Return (X, Y) of the center of cell containing provided text 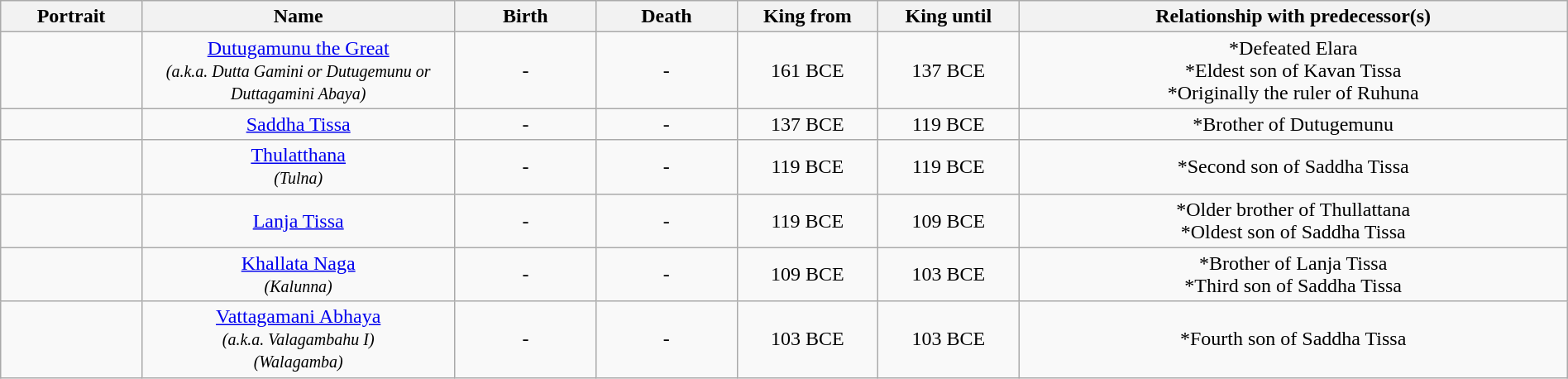
Name (298, 17)
Portrait (71, 17)
Vattagamani Abhaya(a.k.a. Valagambahu I)(Walagamba) (298, 339)
King until (949, 17)
Khallata Naga(Kalunna) (298, 275)
Dutugamunu the Great (a.k.a. Dutta Gamini or Dutugemunu or Duttagamini Abaya) (298, 70)
Relationship with predecessor(s) (1293, 17)
*Older brother of Thullattana*Oldest son of Saddha Tissa (1293, 220)
*Fourth son of Saddha Tissa (1293, 339)
*Brother of Dutugemunu (1293, 124)
*Defeated Elara*Eldest son of Kavan Tissa*Originally the ruler of Ruhuna (1293, 70)
*Brother of Lanja Tissa*Third son of Saddha Tissa (1293, 275)
Death (667, 17)
161 BCE (807, 70)
Birth (525, 17)
King from (807, 17)
*Second son of Saddha Tissa (1293, 167)
Lanja Tissa (298, 220)
Saddha Tissa (298, 124)
Thulatthana(Tulna) (298, 167)
